Find where the given text appears and provide that cell's center as [X, Y] coordinate. 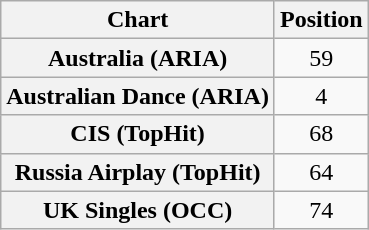
Australia (ARIA) [138, 58]
Russia Airplay (TopHit) [138, 172]
Chart [138, 20]
59 [321, 58]
74 [321, 210]
Australian Dance (ARIA) [138, 96]
Position [321, 20]
4 [321, 96]
64 [321, 172]
CIS (TopHit) [138, 134]
68 [321, 134]
UK Singles (OCC) [138, 210]
